Search for the cell housing the specified text and yield its (x, y) center coordinate. 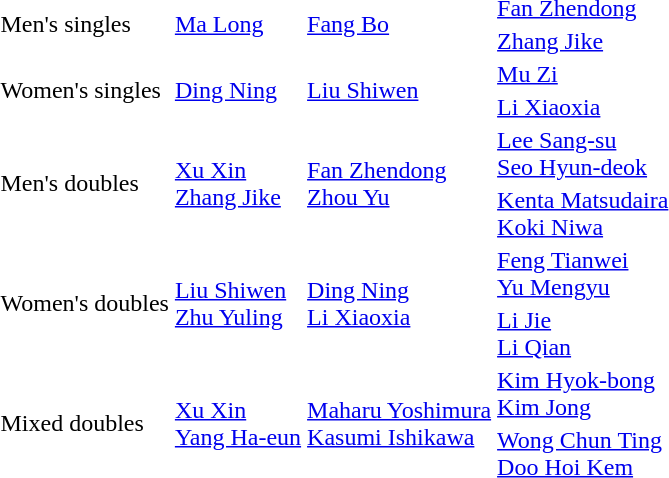
Liu Shiwen (400, 90)
Xu Xin Zhang Jike (238, 184)
Fan Zhendong Zhou Yu (400, 184)
Ding Ning (238, 90)
Ding Ning Li Xiaoxia (400, 304)
Liu Shiwen Zhu Yuling (238, 304)
